Determine the [x, y] coordinate at the center of the cell enclosing the given text.  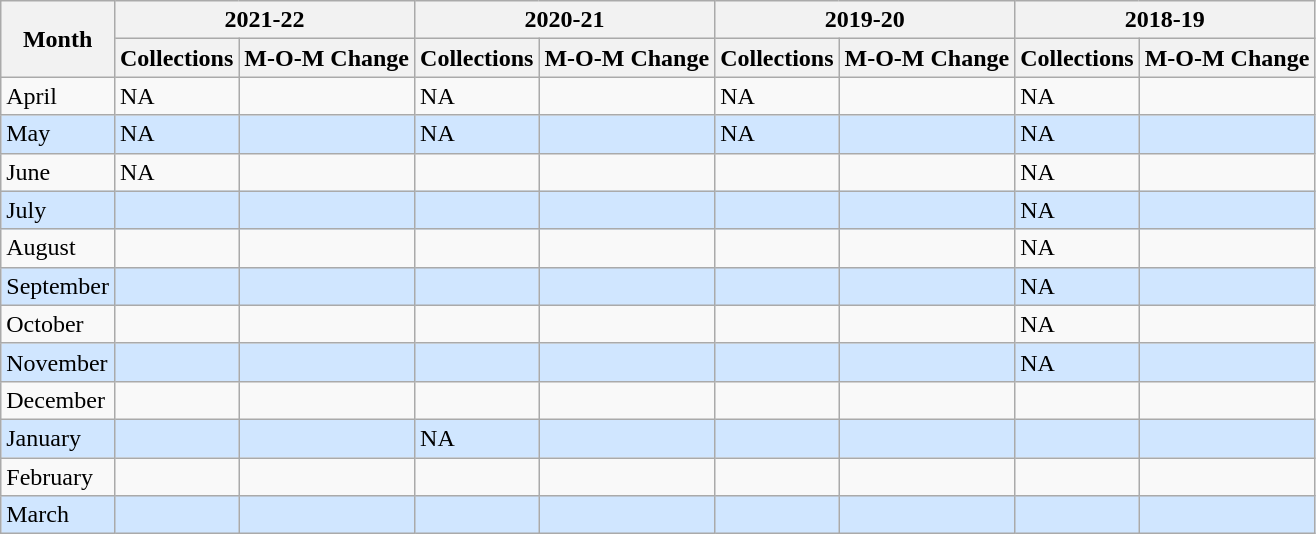
March [58, 515]
April [58, 96]
September [58, 286]
November [58, 362]
August [58, 248]
Month [58, 39]
May [58, 134]
2020-21 [565, 20]
July [58, 210]
2019-20 [865, 20]
2018-19 [1165, 20]
January [58, 438]
December [58, 400]
June [58, 172]
2021-22 [264, 20]
February [58, 477]
October [58, 324]
